Identify which cell holds the provided text, then report its [x, y] central coordinate. 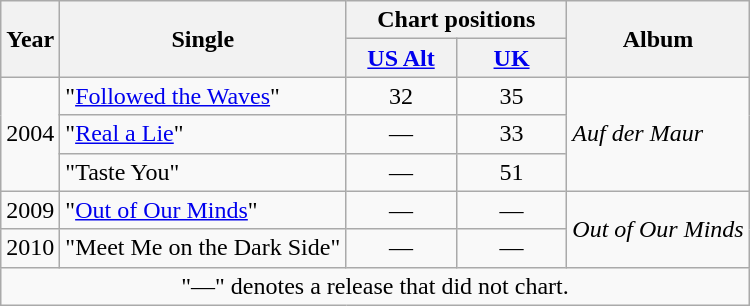
Year [30, 39]
51 [512, 172]
Album [658, 39]
"—" denotes a release that did not chart. [375, 286]
UK [512, 58]
Auf der Maur [658, 134]
"Out of Our Minds" [203, 210]
Chart positions [456, 20]
"Followed the Waves" [203, 96]
2004 [30, 134]
Single [203, 39]
"Real a Lie" [203, 134]
33 [512, 134]
Out of Our Minds [658, 229]
32 [402, 96]
2010 [30, 248]
"Meet Me on the Dark Side" [203, 248]
2009 [30, 210]
US Alt [402, 58]
"Taste You" [203, 172]
35 [512, 96]
